From the cell containing the given text, extract its center point as (X, Y) coordinate. 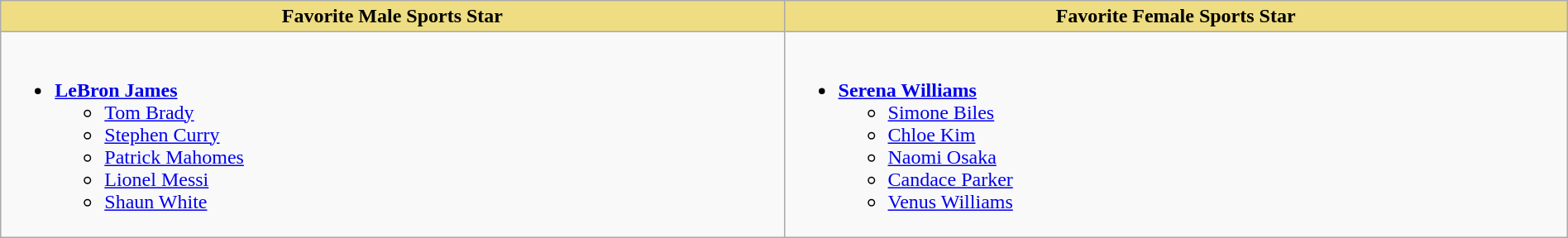
LeBron JamesTom BradyStephen CurryPatrick MahomesLionel MessiShaun White (392, 135)
Favorite Female Sports Star (1176, 17)
Favorite Male Sports Star (392, 17)
Serena WilliamsSimone BilesChloe KimNaomi OsakaCandace ParkerVenus Williams (1176, 135)
